Return (X, Y) of the center of cell containing provided text 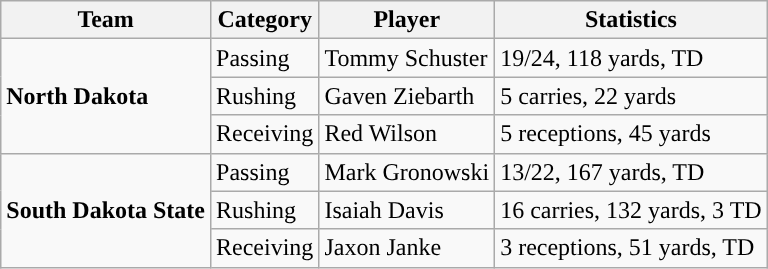
Jaxon Janke (407, 248)
Red Wilson (407, 134)
Mark Gronowski (407, 172)
North Dakota (106, 96)
Player (407, 20)
Gaven Ziebarth (407, 96)
Category (265, 20)
Tommy Schuster (407, 58)
5 carries, 22 yards (632, 96)
13/22, 167 yards, TD (632, 172)
5 receptions, 45 yards (632, 134)
Statistics (632, 20)
South Dakota State (106, 210)
19/24, 118 yards, TD (632, 58)
3 receptions, 51 yards, TD (632, 248)
Team (106, 20)
16 carries, 132 yards, 3 TD (632, 210)
Isaiah Davis (407, 210)
